Find where the given text appears and provide that cell's center as [X, Y] coordinate. 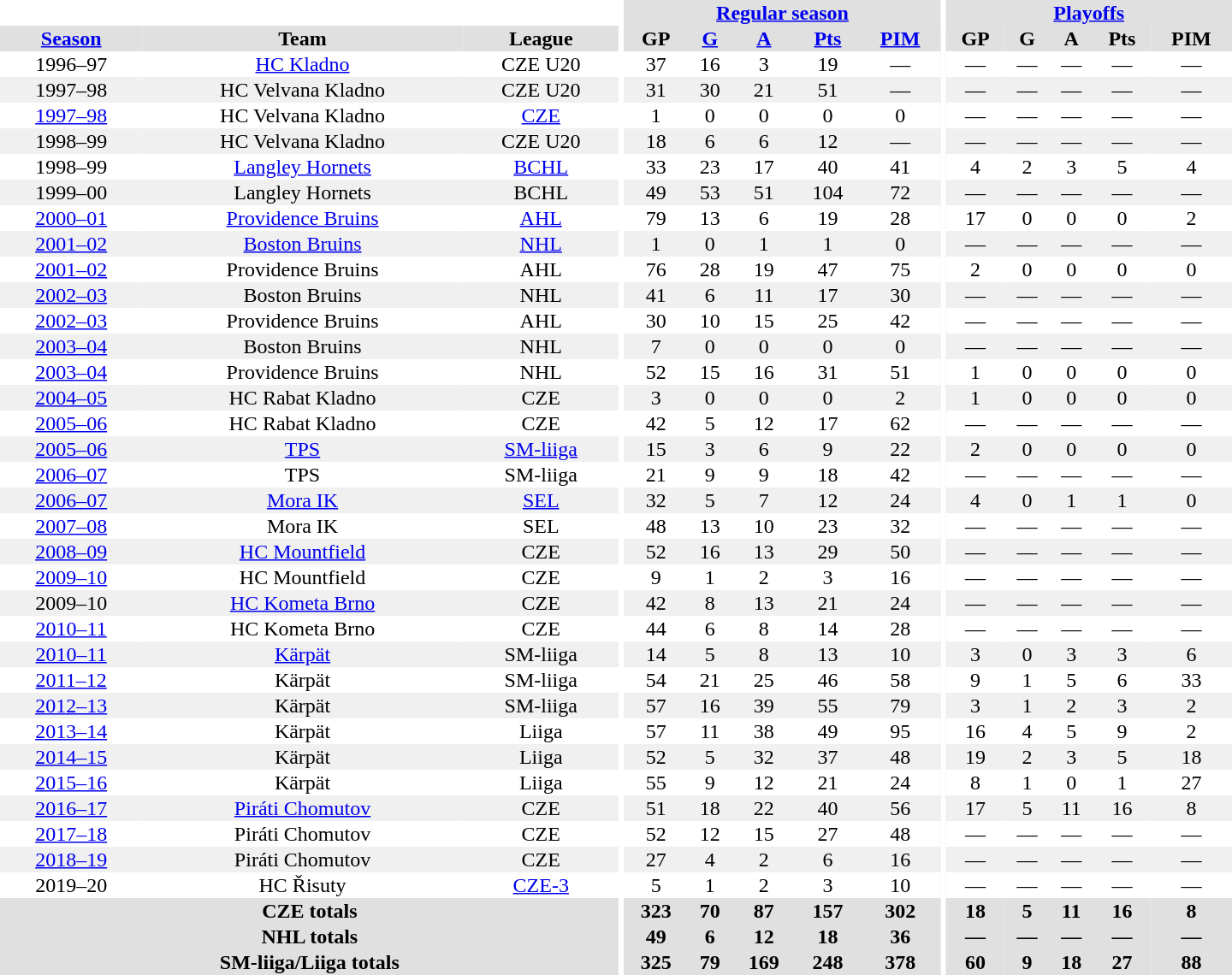
248 [828, 962]
Playoffs [1088, 13]
44 [655, 629]
2014–15 [71, 757]
1999–00 [71, 192]
2013–14 [71, 731]
169 [765, 962]
Season [71, 38]
302 [900, 911]
2019–20 [71, 885]
87 [765, 911]
76 [655, 269]
54 [655, 680]
50 [900, 552]
60 [975, 962]
2017–18 [71, 834]
League [541, 38]
HC Řisuty [302, 885]
CZE-3 [541, 885]
2011–12 [71, 680]
Regular season [782, 13]
2008–09 [71, 552]
29 [828, 552]
SM-liiga/Liiga totals [310, 962]
2000–01 [71, 218]
70 [710, 911]
75 [900, 269]
62 [900, 423]
53 [710, 192]
325 [655, 962]
2012–13 [71, 706]
157 [828, 911]
CZE totals [310, 911]
NHL totals [310, 937]
38 [765, 731]
Team [302, 38]
95 [900, 731]
88 [1191, 962]
2018–19 [71, 860]
36 [900, 937]
72 [900, 192]
2004–05 [71, 398]
58 [900, 680]
2015–16 [71, 783]
39 [765, 706]
56 [900, 808]
104 [828, 192]
46 [828, 680]
2016–17 [71, 808]
323 [655, 911]
378 [900, 962]
2007–08 [71, 526]
47 [828, 269]
HC Kladno [302, 64]
1996–97 [71, 64]
